Return (X, Y) of the center of cell containing provided text 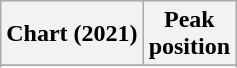
Chart (2021) (72, 34)
Peakposition (189, 34)
